For the text-containing cell, return its midpoint in [X, Y] coordinate format. 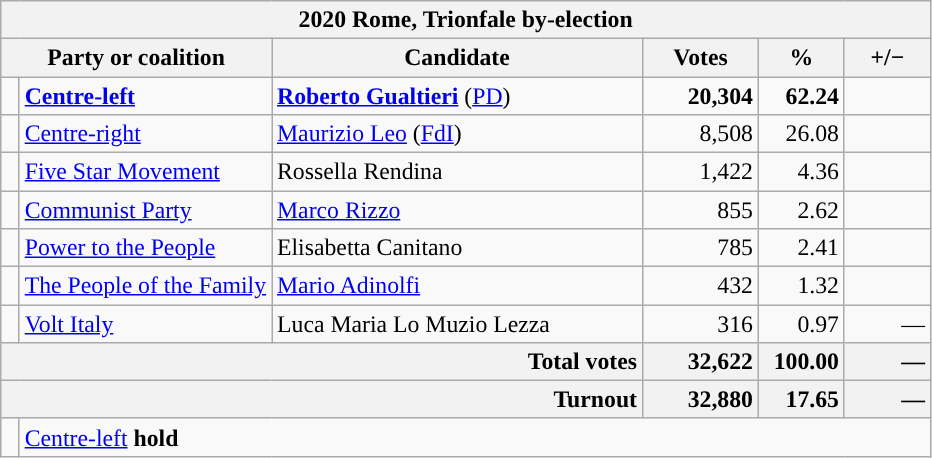
0.97 [801, 323]
855 [700, 209]
Centre-left [145, 96]
1.32 [801, 285]
32,880 [700, 399]
Mario Adinolfi [458, 285]
+/− [887, 58]
1,422 [700, 171]
2.62 [801, 209]
Candidate [458, 58]
Luca Maria Lo Muzio Lezza [458, 323]
Turnout [322, 399]
Volt Italy [145, 323]
Roberto Gualtieri (PD) [458, 96]
2020 Rome, Trionfale by-election [466, 20]
Communist Party [145, 209]
785 [700, 247]
Maurizio Leo (FdI) [458, 133]
2.41 [801, 247]
Marco Rizzo [458, 209]
Party or coalition [136, 58]
4.36 [801, 171]
32,622 [700, 361]
8,508 [700, 133]
% [801, 58]
432 [700, 285]
20,304 [700, 96]
Elisabetta Canitano [458, 247]
17.65 [801, 399]
316 [700, 323]
62.24 [801, 96]
Total votes [322, 361]
Votes [700, 58]
26.08 [801, 133]
Centre-right [145, 133]
Five Star Movement [145, 171]
Rossella Rendina [458, 171]
Centre-left hold [474, 437]
100.00 [801, 361]
Power to the People [145, 247]
The People of the Family [145, 285]
